For the text-containing cell, return its midpoint in [X, Y] coordinate format. 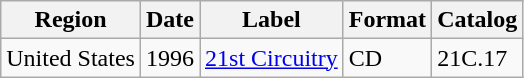
Label [272, 20]
1996 [170, 58]
CD [387, 58]
Date [170, 20]
Catalog [478, 20]
Format [387, 20]
21st Circuitry [272, 58]
Region [71, 20]
United States [71, 58]
21C.17 [478, 58]
